Find where the given text appears and provide that cell's center as (X, Y) coordinate. 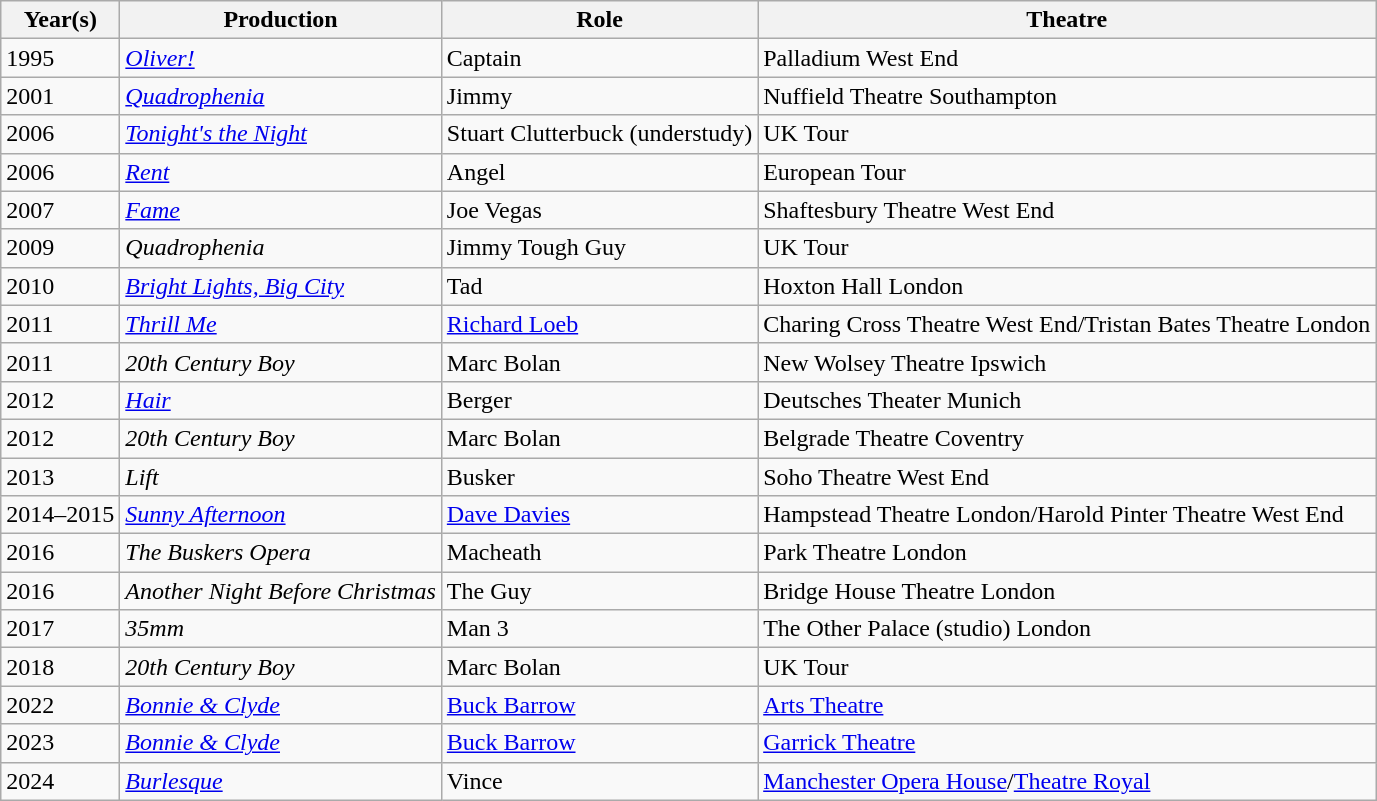
2013 (60, 477)
Soho Theatre West End (1067, 477)
Stuart Clutterbuck (understudy) (599, 134)
Year(s) (60, 20)
Hair (281, 400)
Dave Davies (599, 515)
Tonight's the Night (281, 134)
2022 (60, 705)
Deutsches Theater Munich (1067, 400)
2018 (60, 667)
Belgrade Theatre Coventry (1067, 438)
Garrick Theatre (1067, 743)
Jimmy Tough Guy (599, 248)
Theatre (1067, 20)
Palladium West End (1067, 58)
Shaftesbury Theatre West End (1067, 210)
The Other Palace (studio) London (1067, 629)
Captain (599, 58)
Oliver! (281, 58)
2024 (60, 781)
Nuffield Theatre Southampton (1067, 96)
Bright Lights, Big City (281, 286)
New Wolsey Theatre Ipswich (1067, 362)
Hampstead Theatre London/Harold Pinter Theatre West End (1067, 515)
European Tour (1067, 172)
Berger (599, 400)
Role (599, 20)
Charing Cross Theatre West End/Tristan Bates Theatre London (1067, 324)
2001 (60, 96)
Hoxton Hall London (1067, 286)
1995 (60, 58)
Arts Theatre (1067, 705)
Rent (281, 172)
Sunny Afternoon (281, 515)
Fame (281, 210)
Busker (599, 477)
Park Theatre London (1067, 553)
Manchester Opera House/Theatre Royal (1067, 781)
Angel (599, 172)
Tad (599, 286)
2007 (60, 210)
Jimmy (599, 96)
Production (281, 20)
2010 (60, 286)
Macheath (599, 553)
The Guy (599, 591)
2014–2015 (60, 515)
35mm (281, 629)
Man 3 (599, 629)
Richard Loeb (599, 324)
Bridge House Theatre London (1067, 591)
2009 (60, 248)
2023 (60, 743)
Joe Vegas (599, 210)
The Buskers Opera (281, 553)
Lift (281, 477)
2017 (60, 629)
Vince (599, 781)
Thrill Me (281, 324)
Burlesque (281, 781)
Another Night Before Christmas (281, 591)
